Capture the cell that displays the provided text and extract its (x, y) central coordinate. 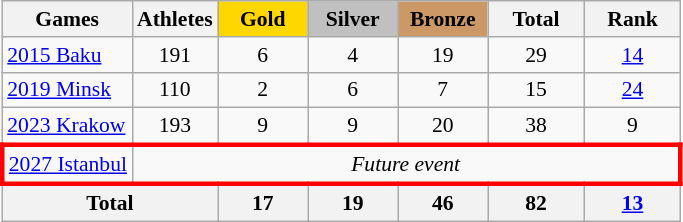
2 (263, 90)
2027 Istanbul (67, 164)
13 (632, 202)
15 (536, 90)
46 (443, 202)
2023 Krakow (67, 126)
2019 Minsk (67, 90)
Athletes (175, 19)
110 (175, 90)
Future event (406, 164)
Games (67, 19)
Silver (353, 19)
14 (632, 55)
191 (175, 55)
17 (263, 202)
Rank (632, 19)
24 (632, 90)
29 (536, 55)
2015 Baku (67, 55)
193 (175, 126)
4 (353, 55)
Bronze (443, 19)
82 (536, 202)
20 (443, 126)
38 (536, 126)
7 (443, 90)
Gold (263, 19)
